For the text-containing cell, return its midpoint in (X, Y) coordinate format. 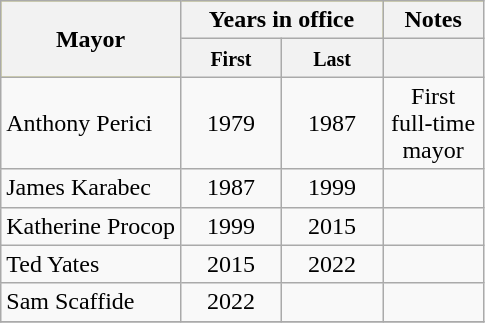
First full-time mayor (434, 123)
Ted Yates (91, 264)
Katherine Procop (91, 226)
James Karabec (91, 188)
1979 (230, 123)
Last (332, 58)
Years in office (281, 20)
Sam Scaffide (91, 302)
Mayor (91, 39)
Anthony Perici (91, 123)
First (230, 58)
Notes (434, 20)
